Return the [X, Y] coordinate for the center point of the cell that contains the specified text.  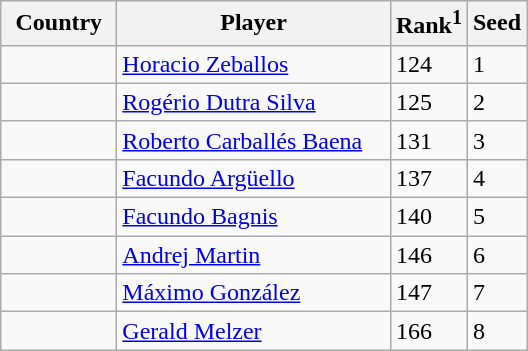
124 [428, 64]
1 [496, 64]
2 [496, 102]
Player [254, 24]
166 [428, 331]
131 [428, 140]
Horacio Zeballos [254, 64]
Roberto Carballés Baena [254, 140]
3 [496, 140]
8 [496, 331]
Rogério Dutra Silva [254, 102]
146 [428, 255]
6 [496, 255]
Máximo González [254, 293]
140 [428, 217]
Country [59, 24]
Gerald Melzer [254, 331]
5 [496, 217]
Andrej Martin [254, 255]
137 [428, 178]
7 [496, 293]
Facundo Argüello [254, 178]
4 [496, 178]
125 [428, 102]
147 [428, 293]
Seed [496, 24]
Rank1 [428, 24]
Facundo Bagnis [254, 217]
